Determine the [x, y] coordinate at the center of the cell enclosing the given text.  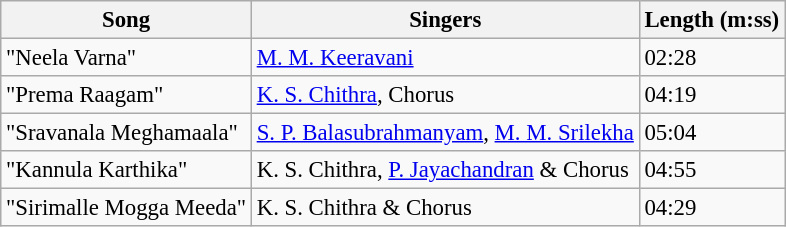
04:29 [712, 208]
"Sirimalle Mogga Meeda" [126, 208]
02:28 [712, 58]
05:04 [712, 133]
Length (m:ss) [712, 20]
K. S. Chithra, Chorus [445, 95]
"Neela Varna" [126, 58]
M. M. Keeravani [445, 58]
"Prema Raagam" [126, 95]
K. S. Chithra, P. Jayachandran & Chorus [445, 170]
"Kannula Karthika" [126, 170]
S. P. Balasubrahmanyam, M. M. Srilekha [445, 133]
04:55 [712, 170]
04:19 [712, 95]
Singers [445, 20]
"Sravanala Meghamaala" [126, 133]
Song [126, 20]
K. S. Chithra & Chorus [445, 208]
